Return the [x, y] coordinate for the center point of the cell that contains the specified text.  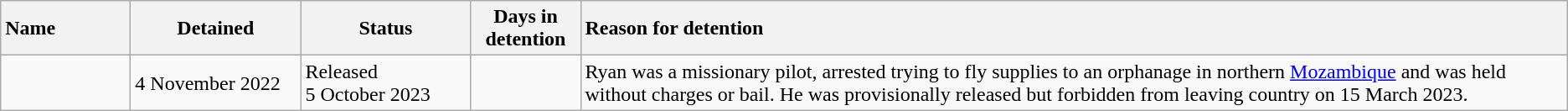
Released5 October 2023 [385, 82]
Status [385, 29]
Days in detention [526, 29]
4 November 2022 [216, 82]
Reason for detention [1074, 29]
Name [65, 29]
Detained [216, 29]
